Extract the (X, Y) coordinate from the center of the cell holding the provided text.  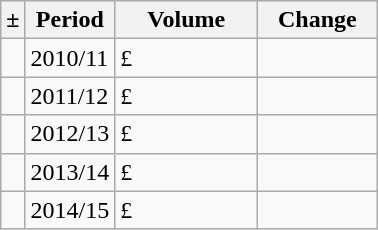
2013/14 (70, 172)
Change (318, 20)
± (13, 20)
Volume (186, 20)
2012/13 (70, 134)
2010/11 (70, 58)
2011/12 (70, 96)
Period (70, 20)
2014/15 (70, 210)
